Identify which cell holds the provided text, then report its [X, Y] central coordinate. 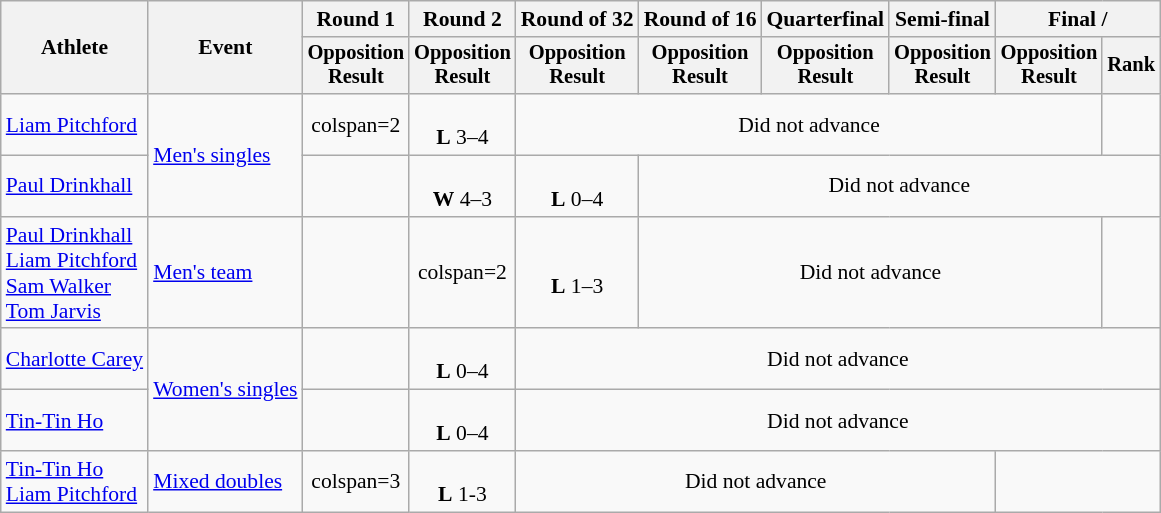
Liam Pitchford [74, 124]
W 4–3 [462, 186]
Semi-final [942, 19]
colspan=3 [356, 482]
Round of 32 [578, 19]
Women's singles [225, 390]
Final / [1078, 19]
Quarterfinal [825, 19]
Men's singles [225, 155]
Paul Drinkhall [74, 186]
Athlete [74, 48]
L 1–3 [578, 273]
Mixed doubles [225, 482]
Tin-Tin HoLiam Pitchford [74, 482]
Event [225, 48]
Round 1 [356, 19]
L 1-3 [462, 482]
Charlotte Carey [74, 360]
Paul DrinkhallLiam PitchfordSam WalkerTom Jarvis [74, 273]
Tin-Tin Ho [74, 420]
Round of 16 [700, 19]
Men's team [225, 273]
Round 2 [462, 19]
Rank [1131, 66]
L 3–4 [462, 124]
